Scan for the cell matching the given text and deliver its [x, y] coordinate at center. 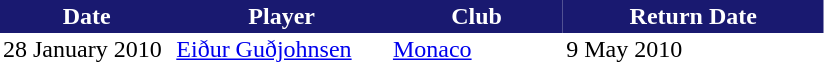
Club [476, 16]
Date [86, 16]
Return Date [693, 16]
Player [282, 16]
